From the cell containing the given text, extract its center point as (X, Y) coordinate. 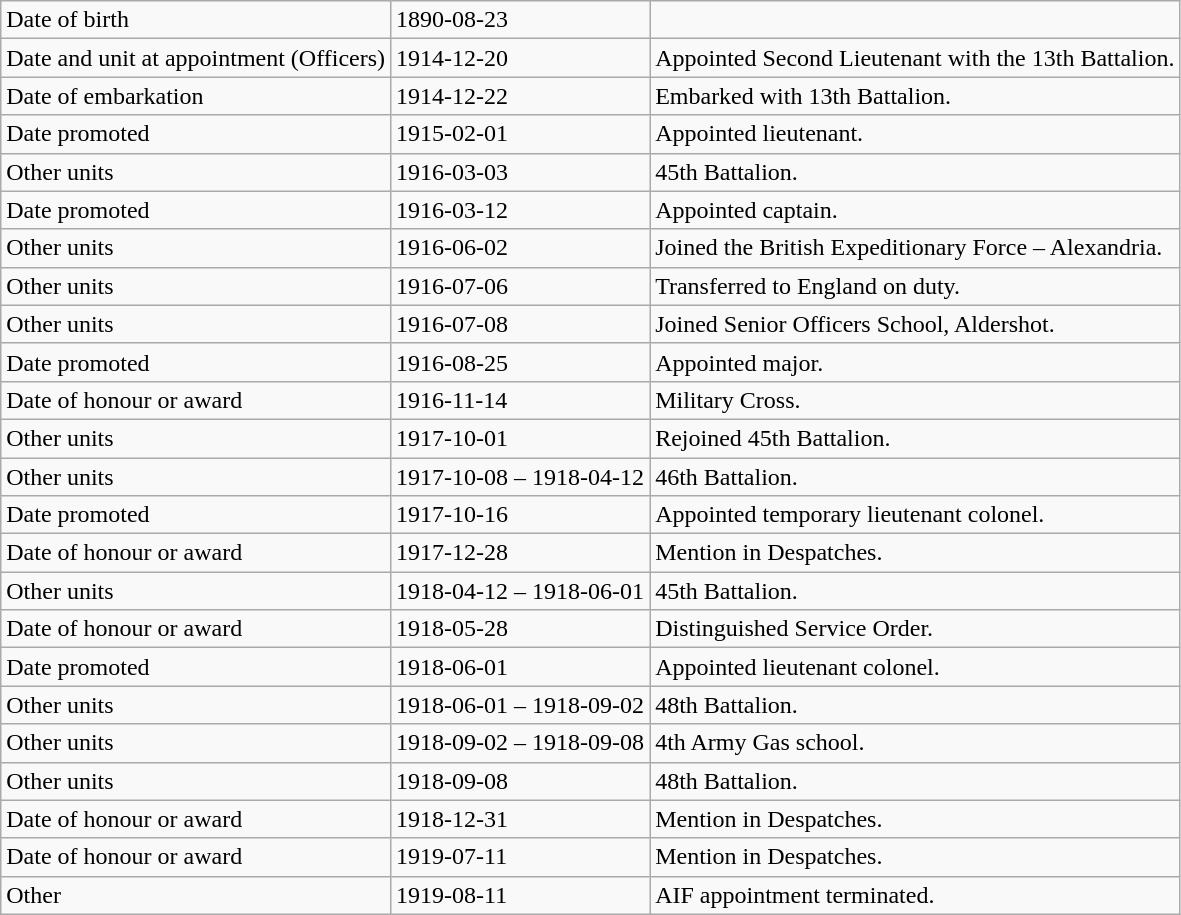
Transferred to England on duty. (915, 286)
1918-06-01 – 1918-09-02 (520, 705)
Appointed temporary lieutenant colonel. (915, 515)
1918-09-08 (520, 781)
Date of embarkation (196, 96)
1919-08-11 (520, 895)
1919-07-11 (520, 857)
1915-02-01 (520, 134)
Appointed captain. (915, 210)
1916-06-02 (520, 248)
Embarked with 13th Battalion. (915, 96)
Appointed lieutenant colonel. (915, 667)
Rejoined 45th Battalion. (915, 438)
1917-12-28 (520, 553)
AIF appointment terminated. (915, 895)
1916-08-25 (520, 362)
46th Battalion. (915, 477)
1890-08-23 (520, 20)
Date of birth (196, 20)
Appointed major. (915, 362)
1916-03-12 (520, 210)
Distinguished Service Order. (915, 629)
Appointed lieutenant. (915, 134)
Military Cross. (915, 400)
Appointed Second Lieutenant with the 13th Battalion. (915, 58)
Date and unit at appointment (Officers) (196, 58)
1918-05-28 (520, 629)
1918-06-01 (520, 667)
1918-04-12 – 1918-06-01 (520, 591)
1917-10-08 – 1918-04-12 (520, 477)
1917-10-01 (520, 438)
1914-12-22 (520, 96)
Joined the British Expeditionary Force – Alexandria. (915, 248)
1918-09-02 – 1918-09-08 (520, 743)
1916-03-03 (520, 172)
4th Army Gas school. (915, 743)
Other (196, 895)
1914-12-20 (520, 58)
1916-11-14 (520, 400)
Joined Senior Officers School, Aldershot. (915, 324)
1917-10-16 (520, 515)
1916-07-06 (520, 286)
1916-07-08 (520, 324)
1918-12-31 (520, 819)
